For the text-containing cell, return its midpoint in (X, Y) coordinate format. 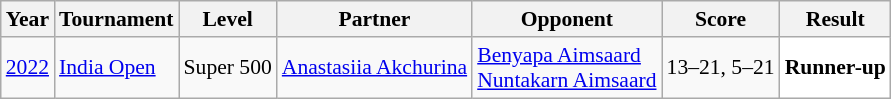
Opponent (566, 19)
Partner (374, 19)
India Open (116, 68)
Runner-up (836, 68)
Year (28, 19)
2022 (28, 68)
Tournament (116, 19)
Result (836, 19)
Anastasiia Akchurina (374, 68)
Score (721, 19)
Super 500 (228, 68)
Level (228, 19)
Benyapa Aimsaard Nuntakarn Aimsaard (566, 68)
13–21, 5–21 (721, 68)
